Pinpoint the cell where the given text exists, returning its [X, Y] midpoint coordinate. 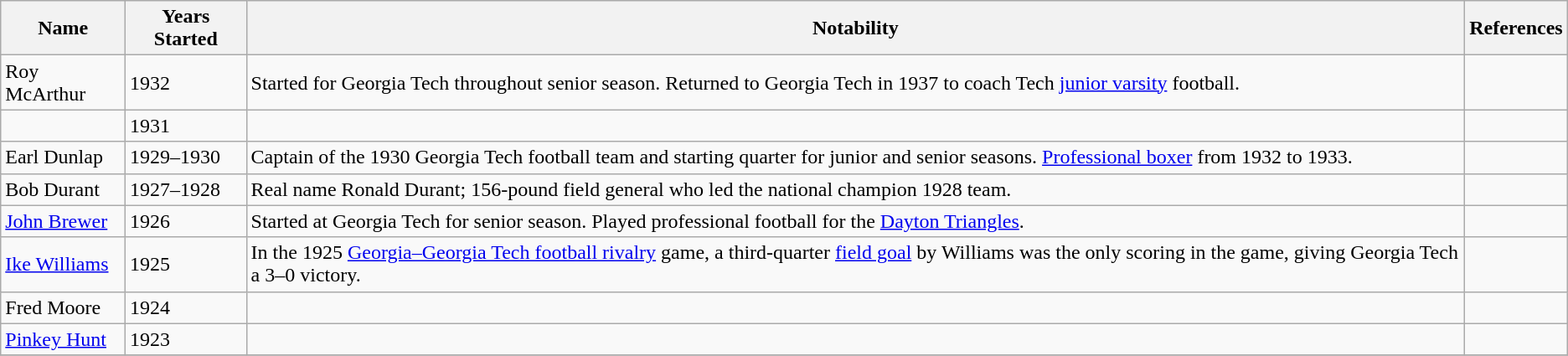
1923 [186, 339]
Ike Williams [64, 265]
Fred Moore [64, 307]
Bob Durant [64, 189]
1924 [186, 307]
1929–1930 [186, 157]
Captain of the 1930 Georgia Tech football team and starting quarter for junior and senior seasons. Professional boxer from 1932 to 1933. [856, 157]
1925 [186, 265]
1926 [186, 221]
Notability [856, 28]
John Brewer [64, 221]
1932 [186, 82]
References [1516, 28]
Earl Dunlap [64, 157]
1927–1928 [186, 189]
Name [64, 28]
Roy McArthur [64, 82]
Started for Georgia Tech throughout senior season. Returned to Georgia Tech in 1937 to coach Tech junior varsity football. [856, 82]
Pinkey Hunt [64, 339]
Years Started [186, 28]
1931 [186, 126]
Started at Georgia Tech for senior season. Played professional football for the Dayton Triangles. [856, 221]
Real name Ronald Durant; 156-pound field general who led the national champion 1928 team. [856, 189]
